For the text-containing cell, return its midpoint in [x, y] coordinate format. 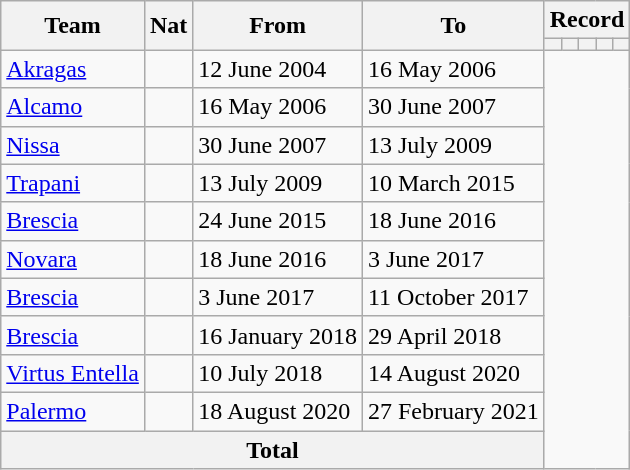
16 January 2018 [278, 335]
To [453, 26]
Novara [73, 259]
From [278, 26]
10 July 2018 [278, 373]
29 April 2018 [453, 335]
Palermo [73, 411]
18 August 2020 [278, 411]
27 February 2021 [453, 411]
Team [73, 26]
Nat [168, 26]
Nissa [73, 145]
14 August 2020 [453, 373]
Akragas [73, 69]
Virtus Entella [73, 373]
24 June 2015 [278, 221]
10 March 2015 [453, 183]
12 June 2004 [278, 69]
11 October 2017 [453, 297]
Record [587, 20]
Alcamo [73, 107]
Trapani [73, 183]
Total [272, 449]
